Locate the cell with the specified text and output its [X, Y] center coordinate. 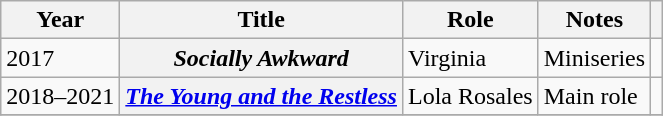
Miniseries [594, 58]
Socially Awkward [262, 58]
Main role [594, 96]
2017 [60, 58]
Role [470, 20]
Title [262, 20]
Year [60, 20]
Virginia [470, 58]
The Young and the Restless [262, 96]
Notes [594, 20]
Lola Rosales [470, 96]
2018–2021 [60, 96]
